Detect which cell encompasses the target text, then output its (X, Y) center coordinate. 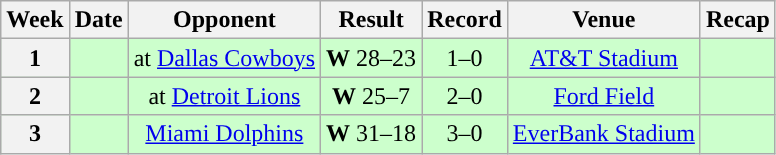
EverBank Stadium (604, 134)
at Dallas Cowboys (224, 58)
Week (35, 20)
W 25–7 (372, 96)
W 28–23 (372, 58)
2–0 (465, 96)
Venue (604, 20)
AT&T Stadium (604, 58)
Result (372, 20)
Date (98, 20)
Record (465, 20)
Recap (738, 20)
3–0 (465, 134)
Miami Dolphins (224, 134)
W 31–18 (372, 134)
3 (35, 134)
2 (35, 96)
at Detroit Lions (224, 96)
1 (35, 58)
Opponent (224, 20)
Ford Field (604, 96)
1–0 (465, 58)
